For the text-containing cell, return its midpoint in [x, y] coordinate format. 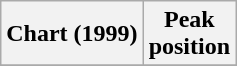
Chart (1999) [72, 34]
Peakposition [189, 34]
